From the cell containing the given text, extract its center point as [x, y] coordinate. 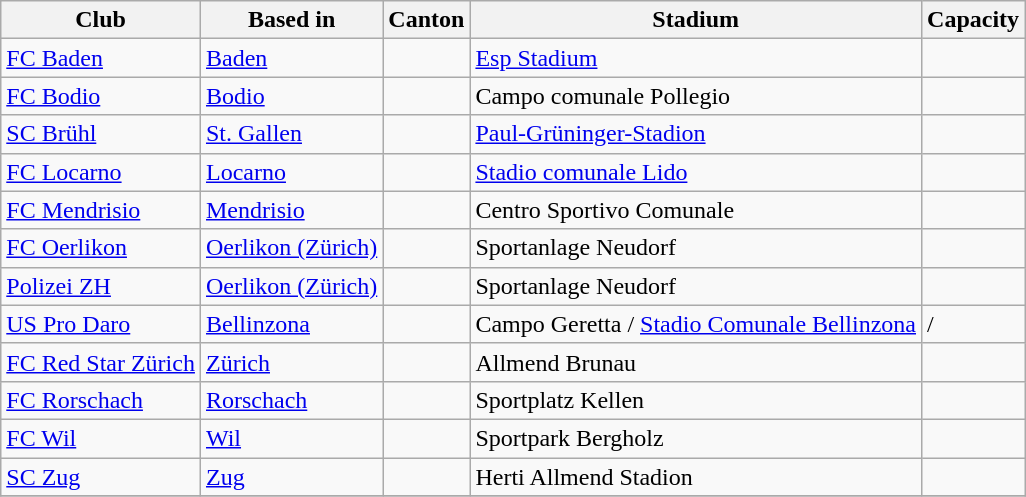
Herti Allmend Stadion [696, 477]
Centro Sportivo Comunale [696, 210]
Capacity [974, 20]
FC Baden [101, 58]
Zug [291, 477]
/ [974, 324]
Baden [291, 58]
Esp Stadium [696, 58]
FC Red Star Zürich [101, 362]
Stadium [696, 20]
Allmend Brunau [696, 362]
Canton [426, 20]
Zürich [291, 362]
Stadio comunale Lido [696, 172]
Based in [291, 20]
Locarno [291, 172]
US Pro Daro [101, 324]
Wil [291, 438]
Bellinzona [291, 324]
FC Locarno [101, 172]
FC Mendrisio [101, 210]
St. Gallen [291, 134]
FC Rorschach [101, 400]
Campo comunale Pollegio [696, 96]
Campo Geretta / Stadio Comunale Bellinzona [696, 324]
FC Bodio [101, 96]
SC Brühl [101, 134]
Mendrisio [291, 210]
Bodio [291, 96]
SC Zug [101, 477]
Club [101, 20]
Rorschach [291, 400]
FC Wil [101, 438]
Sportpark Bergholz [696, 438]
Polizei ZH [101, 286]
FC Oerlikon [101, 248]
Paul-Grüninger-Stadion [696, 134]
Sportplatz Kellen [696, 400]
